Detect which cell encompasses the target text, then output its (x, y) center coordinate. 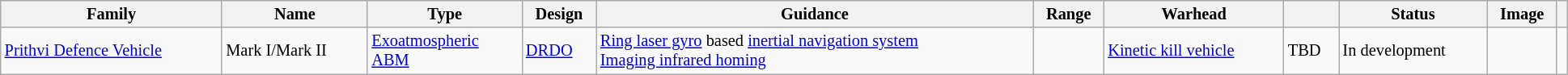
DRDO (559, 51)
Type (445, 14)
Mark I/Mark II (295, 51)
TBD (1312, 51)
Prithvi Defence Vehicle (112, 51)
In development (1413, 51)
Exoatmospheric ABM (445, 51)
Family (112, 14)
Status (1413, 14)
Design (559, 14)
Image (1522, 14)
Guidance (815, 14)
Ring laser gyro based inertial navigation system Imaging infrared homing (815, 51)
Range (1068, 14)
Kinetic kill vehicle (1194, 51)
Name (295, 14)
Warhead (1194, 14)
